From the cell containing the given text, extract its center point as (X, Y) coordinate. 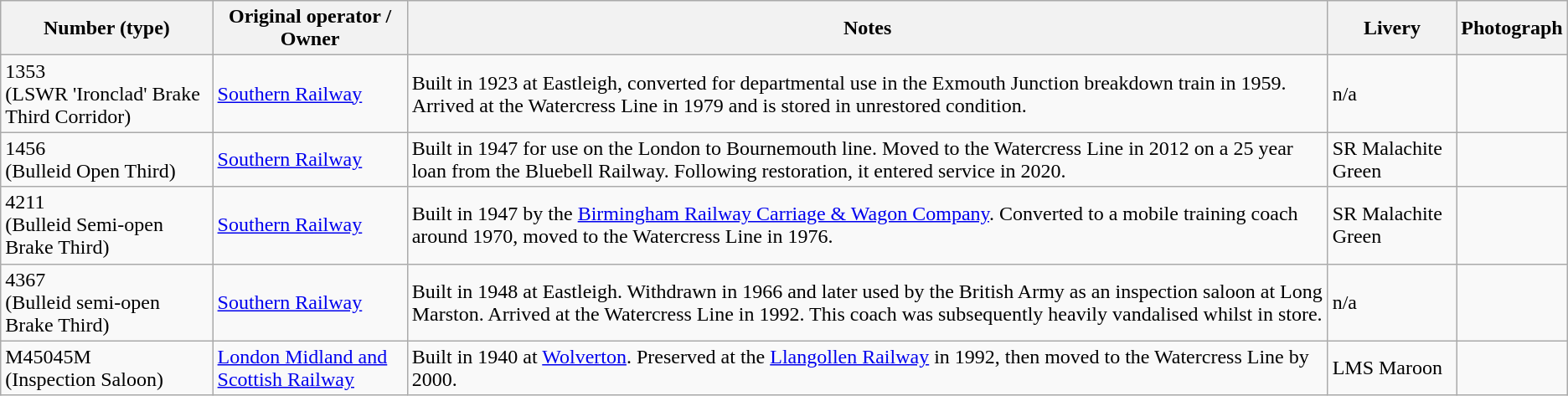
Notes (868, 28)
Livery (1392, 28)
Built in 1940 at Wolverton. Preserved at the Llangollen Railway in 1992, then moved to the Watercress Line by 2000. (868, 368)
Photograph (1512, 28)
Original operator / Owner (310, 28)
4211 (Bulleid Semi-open Brake Third) (107, 225)
LMS Maroon (1392, 368)
London Midland and Scottish Railway (310, 368)
1353 (LSWR 'Ironclad' Brake Third Corridor) (107, 94)
1456 (Bulleid Open Third) (107, 159)
M45045M (Inspection Saloon) (107, 368)
Number (type) (107, 28)
4367 (Bulleid semi-open Brake Third) (107, 302)
